Capture the cell that displays the provided text and extract its [x, y] central coordinate. 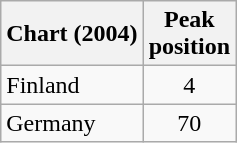
Chart (2004) [72, 34]
Peakposition [189, 34]
Finland [72, 85]
Germany [72, 123]
4 [189, 85]
70 [189, 123]
